Pinpoint the cell where the given text exists, returning its [x, y] midpoint coordinate. 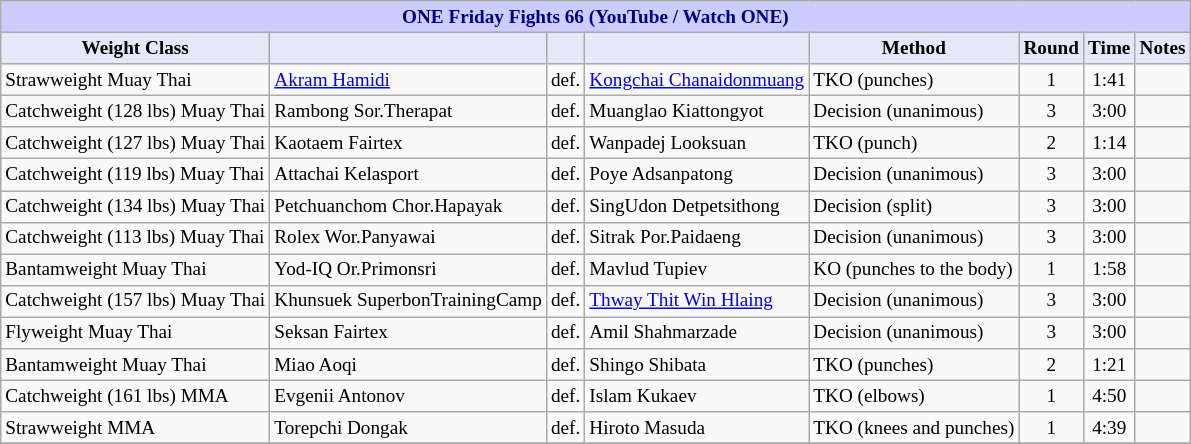
Kaotaem Fairtex [408, 143]
SingUdon Detpetsithong [697, 206]
1:14 [1110, 143]
Round [1052, 48]
1:41 [1110, 80]
TKO (knees and punches) [914, 428]
Catchweight (161 lbs) MMA [136, 396]
Attachai Kelasport [408, 175]
Amil Shahmarzade [697, 333]
Strawweight Muay Thai [136, 80]
Time [1110, 48]
Hiroto Masuda [697, 428]
Catchweight (127 lbs) Muay Thai [136, 143]
Flyweight Muay Thai [136, 333]
Catchweight (157 lbs) Muay Thai [136, 301]
Thway Thit Win Hlaing [697, 301]
Wanpadej Looksuan [697, 143]
Catchweight (128 lbs) Muay Thai [136, 111]
Muanglao Kiattongyot [697, 111]
Mavlud Tupiev [697, 270]
Strawweight MMA [136, 428]
Kongchai Chanaidonmuang [697, 80]
Catchweight (113 lbs) Muay Thai [136, 238]
Rambong Sor.Therapat [408, 111]
TKO (elbows) [914, 396]
Akram Hamidi [408, 80]
Rolex Wor.Panyawai [408, 238]
Yod-IQ Or.Primonsri [408, 270]
Miao Aoqi [408, 365]
Evgenii Antonov [408, 396]
Catchweight (119 lbs) Muay Thai [136, 175]
Shingo Shibata [697, 365]
TKO (punch) [914, 143]
Method [914, 48]
Seksan Fairtex [408, 333]
Sitrak Por.Paidaeng [697, 238]
Weight Class [136, 48]
ONE Friday Fights 66 (YouTube / Watch ONE) [596, 17]
Decision (split) [914, 206]
1:21 [1110, 365]
Torepchi Dongak [408, 428]
Poye Adsanpatong [697, 175]
Petchuanchom Chor.Hapayak [408, 206]
KO (punches to the body) [914, 270]
4:50 [1110, 396]
1:58 [1110, 270]
Notes [1162, 48]
Catchweight (134 lbs) Muay Thai [136, 206]
Khunsuek SuperbonTrainingCamp [408, 301]
4:39 [1110, 428]
Islam Kukaev [697, 396]
